Locate the cell with the specified text and output its [X, Y] center coordinate. 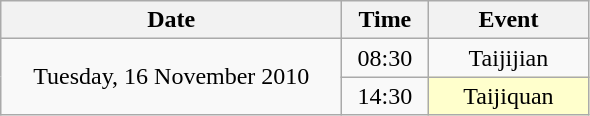
Time [385, 20]
14:30 [385, 96]
Taijiquan [508, 96]
08:30 [385, 58]
Taijijian [508, 58]
Event [508, 20]
Date [172, 20]
Tuesday, 16 November 2010 [172, 77]
